Capture the cell that displays the provided text and extract its [x, y] central coordinate. 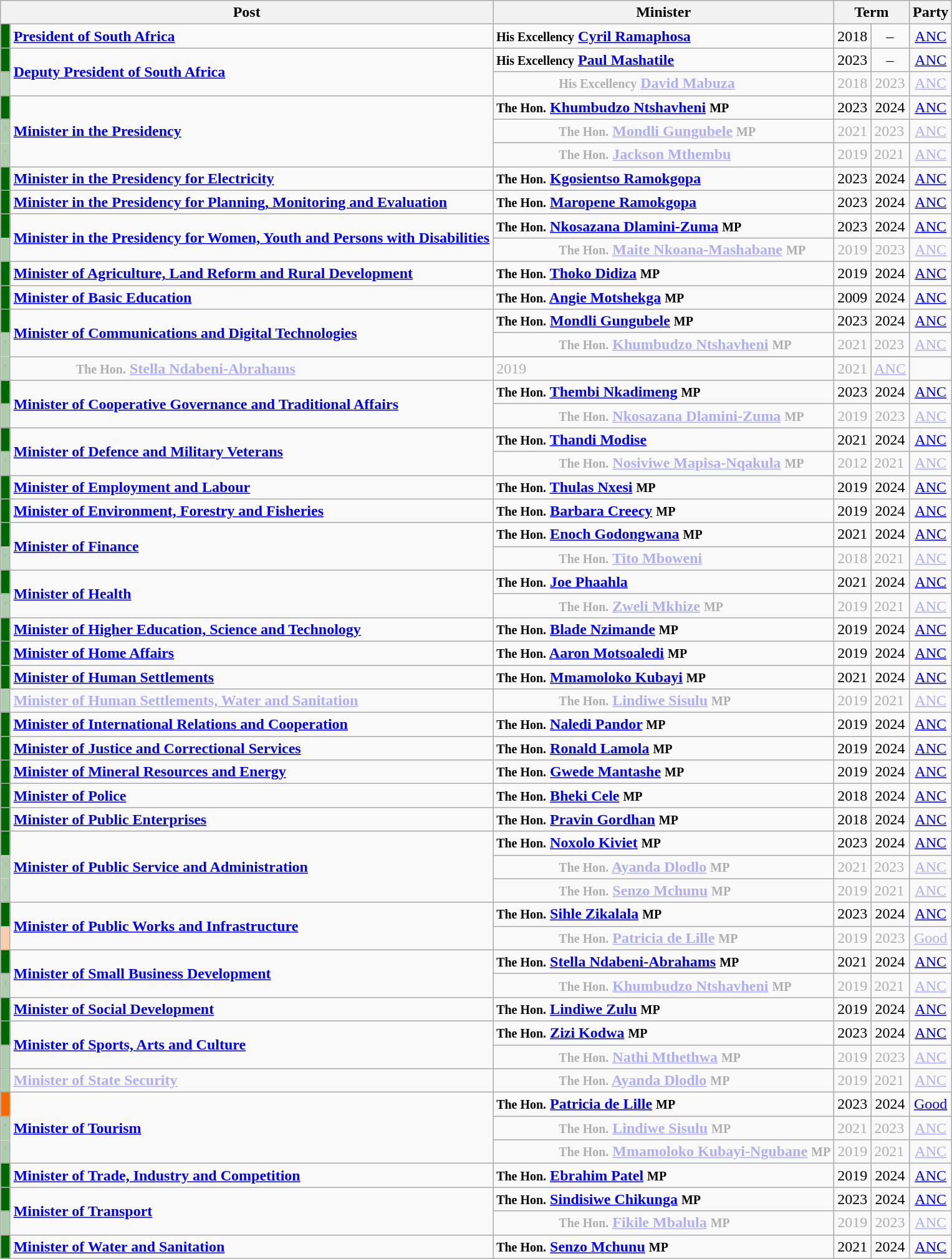
The Hon. Pravin Gordhan MP [663, 819]
The Hon. Thandi Modise [663, 440]
The Hon. Zizi Kodwa MP [663, 1033]
The Hon. Fikile Mbalula MP [663, 1223]
Minister of Agriculture, Land Reform and Rural Development [251, 273]
Minister of Defence and Military Veterans [251, 451]
The Hon. Noxolo Kiviet MP [663, 843]
The Hon. Kgosientso Ramokgopa [663, 178]
The Hon. Maite Nkoana-Mashabane MP [663, 249]
The Hon. Angie Motshekga MP [663, 297]
Minister of Police [251, 796]
Minister of Home Affairs [251, 653]
Minister of Water and Sanitation [251, 1247]
Minister of Communications and Digital Technologies [251, 333]
The Hon. Joe Phaahla [663, 582]
Minister of Employment and Labour [251, 487]
President of South Africa [251, 36]
Minister of Public Works and Infrastructure [251, 926]
The Hon. Stella Ndabeni-Abrahams [251, 369]
The Hon. Enoch Godongwana MP [663, 534]
Minister of Small Business Development [251, 973]
The Hon. Gwede Mantashe MP [663, 772]
The Hon. Blade Nzimande MP [663, 629]
Minister of Tourism [251, 1128]
The Hon. Thembi Nkadimeng MP [663, 392]
The Hon. Jackson Mthembu [663, 155]
2009 [853, 297]
The Hon. Thulas Nxesi MP [663, 487]
Minister of Higher Education, Science and Technology [251, 629]
Minister of Cooperative Governance and Traditional Affairs [251, 404]
The Hon. Lindiwe Zulu MP [663, 1009]
Minister of International Relations and Cooperation [251, 725]
Minister of State Security [251, 1081]
Minister in the Presidency for Planning, Monitoring and Evaluation [251, 202]
The Hon. Nathi Mthethwa MP [663, 1057]
The Hon. Ebrahim Patel MP [663, 1175]
Minister [663, 12]
The Hon. Mmamoloko Kubayi-Ngubane MP [663, 1152]
Minister in the Presidency for Electricity [251, 178]
Minister in the Presidency [251, 131]
Minister of Social Development [251, 1009]
The Hon. Maropene Ramokgopa [663, 202]
Minister of Human Settlements, Water and Sanitation [251, 701]
Minister of Public Service and Administration [251, 867]
Minister of Public Enterprises [251, 819]
Minister of Trade, Industry and Competition [251, 1175]
The Hon. Thoko Didiza MP [663, 273]
The Hon. Stella Ndabeni-Abrahams MP [663, 962]
Minister of Transport [251, 1211]
Minister of Basic Education [251, 297]
The Hon. Mmamoloko Kubayi MP [663, 677]
The Hon. Ronald Lamola MP [663, 748]
Minister of Health [251, 594]
The Hon. Zweli Mkhize MP [663, 605]
Minister in the Presidency for Women, Youth and Persons with Disabilities [251, 238]
His Excellency David Mabuza [663, 84]
Minister of Finance [251, 546]
Minister of Environment, Forestry and Fisheries [251, 511]
Post [247, 12]
The Hon. Naledi Pandor MP [663, 725]
The Hon. Barbara Creecy MP [663, 511]
The Hon. Nosiviwe Mapisa-Nqakula MP [663, 463]
Minister of Mineral Resources and Energy [251, 772]
Party [930, 12]
Minister of Human Settlements [251, 677]
His Excellency Paul Mashatile [663, 60]
2012 [853, 463]
The Hon. Aaron Motsoaledi MP [663, 653]
The Hon. Sihle Zikalala MP [663, 914]
Minister of Sports, Arts and Culture [251, 1044]
The Hon. Sindisiwe Chikunga MP [663, 1199]
The Hon. Bheki Cele MP [663, 796]
Minister of Justice and Correctional Services [251, 748]
Deputy President of South Africa [251, 72]
His Excellency Cyril Ramaphosa [663, 36]
Term [872, 12]
The Hon. Tito Mboweni [663, 558]
